Find where the given text appears and provide that cell's center as [x, y] coordinate. 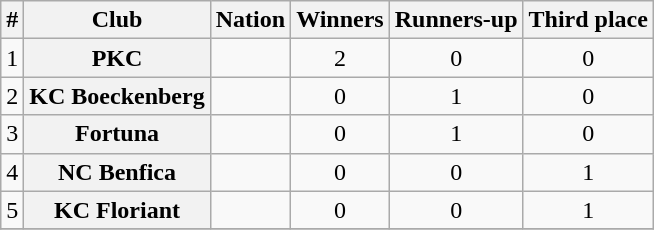
Runners-up [456, 20]
Nation [250, 20]
NC Benfica [117, 172]
3 [12, 134]
Club [117, 20]
Fortuna [117, 134]
# [12, 20]
Winners [340, 20]
PKC [117, 58]
KC Floriant [117, 210]
Third place [588, 20]
KC Boeckenberg [117, 96]
4 [12, 172]
5 [12, 210]
